Scan for the cell matching the given text and deliver its (X, Y) coordinate at center. 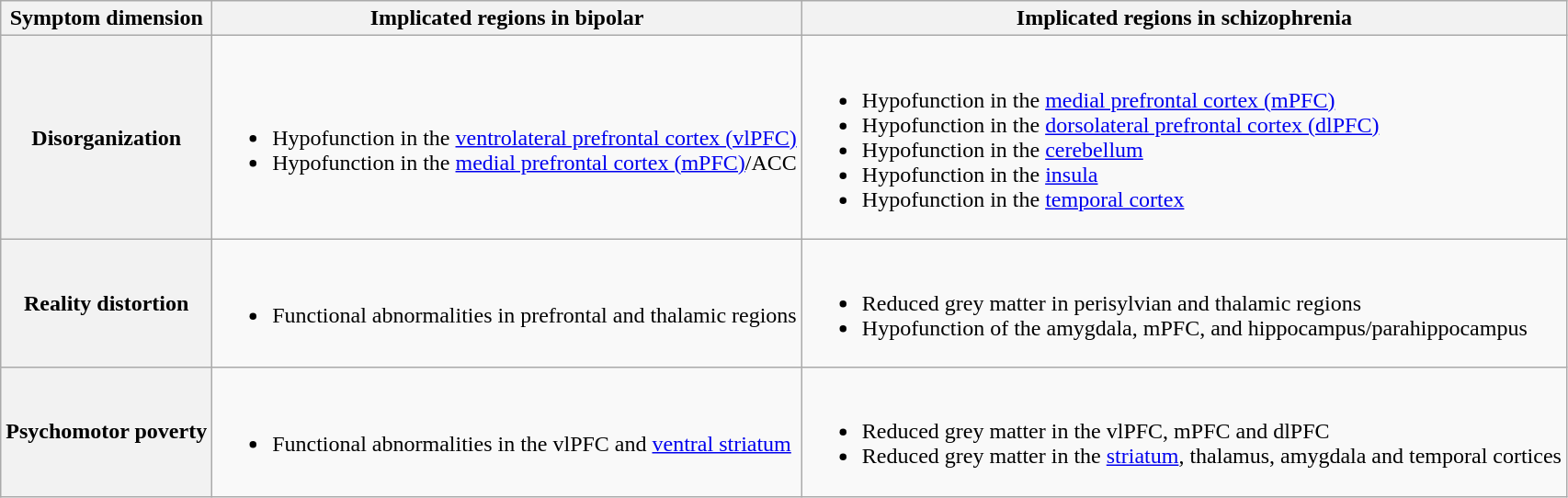
Functional abnormalities in prefrontal and thalamic regions (507, 303)
Hypofunction in the ventrolateral prefrontal cortex (vlPFC)Hypofunction in the medial prefrontal cortex (mPFC)/ACC (507, 138)
Symptom dimension (107, 18)
Reduced grey matter in the vlPFC, mPFC and dlPFCReduced grey matter in the striatum, thalamus, amygdala and temporal cortices (1184, 432)
Reduced grey matter in perisylvian and thalamic regionsHypofunction of the amygdala, mPFC, and hippocampus/parahippocampus (1184, 303)
Implicated regions in bipolar (507, 18)
Reality distortion (107, 303)
Functional abnormalities in the vlPFC and ventral striatum (507, 432)
Disorganization (107, 138)
Psychomotor poverty (107, 432)
Implicated regions in schizophrenia (1184, 18)
